Scan for the cell matching the given text and deliver its (X, Y) coordinate at center. 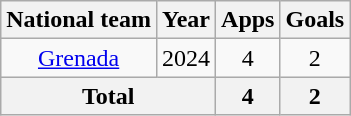
National team (79, 20)
2024 (186, 58)
Goals (315, 20)
Year (186, 20)
Total (108, 96)
Grenada (79, 58)
Apps (248, 20)
